Provide the (x, y) coordinate of the cell's center where the given text is located.  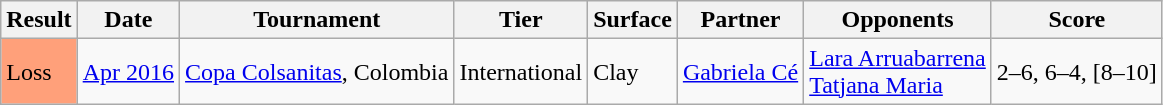
Result (39, 20)
Lara Arruabarrena Tatjana Maria (898, 72)
Tier (521, 20)
Partner (740, 20)
Date (128, 20)
2–6, 6–4, [8–10] (1076, 72)
Tournament (317, 20)
Copa Colsanitas, Colombia (317, 72)
Score (1076, 20)
International (521, 72)
Clay (633, 72)
Loss (39, 72)
Surface (633, 20)
Apr 2016 (128, 72)
Gabriela Cé (740, 72)
Opponents (898, 20)
